From the cell containing the given text, extract its center point as (x, y) coordinate. 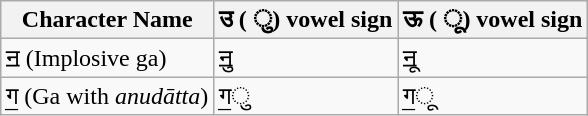
ग॒ु (306, 96)
ॻू (493, 58)
ॻ (Implosive ga) (108, 58)
ऊ ( ू) vowel sign (493, 20)
Character Name (108, 20)
ग॒ (Ga with anudātta) (108, 96)
उ ( ु) vowel sign (306, 20)
ग॒ू (493, 96)
ॻु (306, 58)
